Determine the (X, Y) coordinate at the center of the cell enclosing the given text.  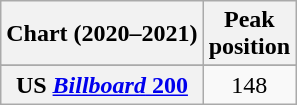
Chart (2020–2021) (102, 34)
US Billboard 200 (102, 85)
148 (249, 85)
Peakposition (249, 34)
